Find where the given text appears and provide that cell's center as [x, y] coordinate. 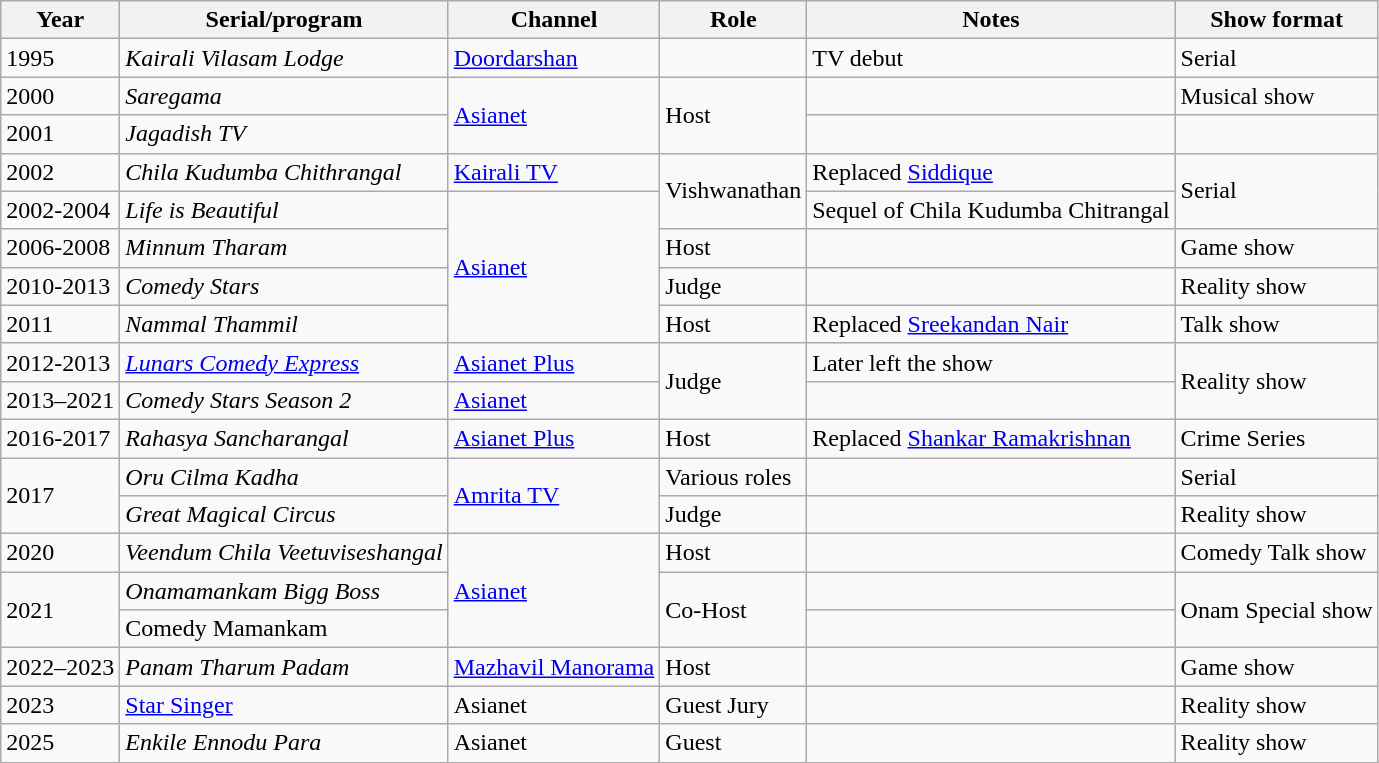
2010-2013 [60, 286]
Life is Beautiful [284, 210]
Comedy Mamankam [284, 629]
2013–2021 [60, 400]
Oru Cilma Kadha [284, 477]
Later left the show [991, 362]
Panam Tharum Padam [284, 667]
Guest Jury [734, 705]
Comedy Talk show [1276, 553]
2002 [60, 172]
Serial/program [284, 20]
2011 [60, 324]
2000 [60, 96]
Various roles [734, 477]
Role [734, 20]
Replaced Siddique [991, 172]
2020 [60, 553]
2016-2017 [60, 438]
2021 [60, 610]
Star Singer [284, 705]
Nammal Thammil [284, 324]
Mazhavil Manorama [554, 667]
Sequel of Chila Kudumba Chitrangal [991, 210]
Great Magical Circus [284, 515]
Replaced Shankar Ramakrishnan [991, 438]
Channel [554, 20]
Comedy Stars [284, 286]
1995 [60, 58]
Rahasya Sancharangal [284, 438]
Show format [1276, 20]
2001 [60, 134]
Crime Series [1276, 438]
Guest [734, 743]
2017 [60, 496]
Amrita TV [554, 496]
Lunars Comedy Express [284, 362]
Replaced Sreekandan Nair [991, 324]
Kairali Vilasam Lodge [284, 58]
Veendum Chila Veetuviseshangal [284, 553]
Comedy Stars Season 2 [284, 400]
Saregama [284, 96]
Vishwanathan [734, 191]
Minnum Tharam [284, 248]
Onamamankam Bigg Boss [284, 591]
TV debut [991, 58]
2023 [60, 705]
Enkile Ennodu Para [284, 743]
Musical show [1276, 96]
2022–2023 [60, 667]
Onam Special show [1276, 610]
2012-2013 [60, 362]
Jagadish TV [284, 134]
2025 [60, 743]
Notes [991, 20]
2006-2008 [60, 248]
Talk show [1276, 324]
Kairali TV [554, 172]
Co-Host [734, 610]
Doordarshan [554, 58]
2002-2004 [60, 210]
Chila Kudumba Chithrangal [284, 172]
Year [60, 20]
